Output the [X, Y] coordinate of the center of the cell containing the given text.  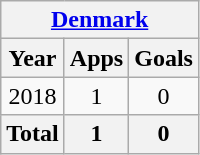
Denmark [100, 20]
2018 [33, 96]
Apps [96, 58]
Year [33, 58]
Goals [164, 58]
Total [33, 134]
